Find where the given text appears and provide that cell's center as (X, Y) coordinate. 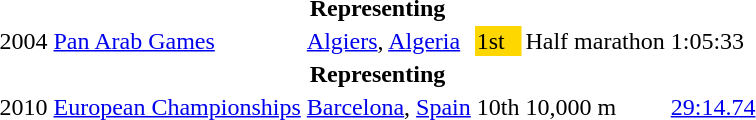
Pan Arab Games (177, 41)
1st (498, 41)
Half marathon (595, 41)
Algiers, Algeria (388, 41)
